Detect which cell encompasses the target text, then output its [X, Y] center coordinate. 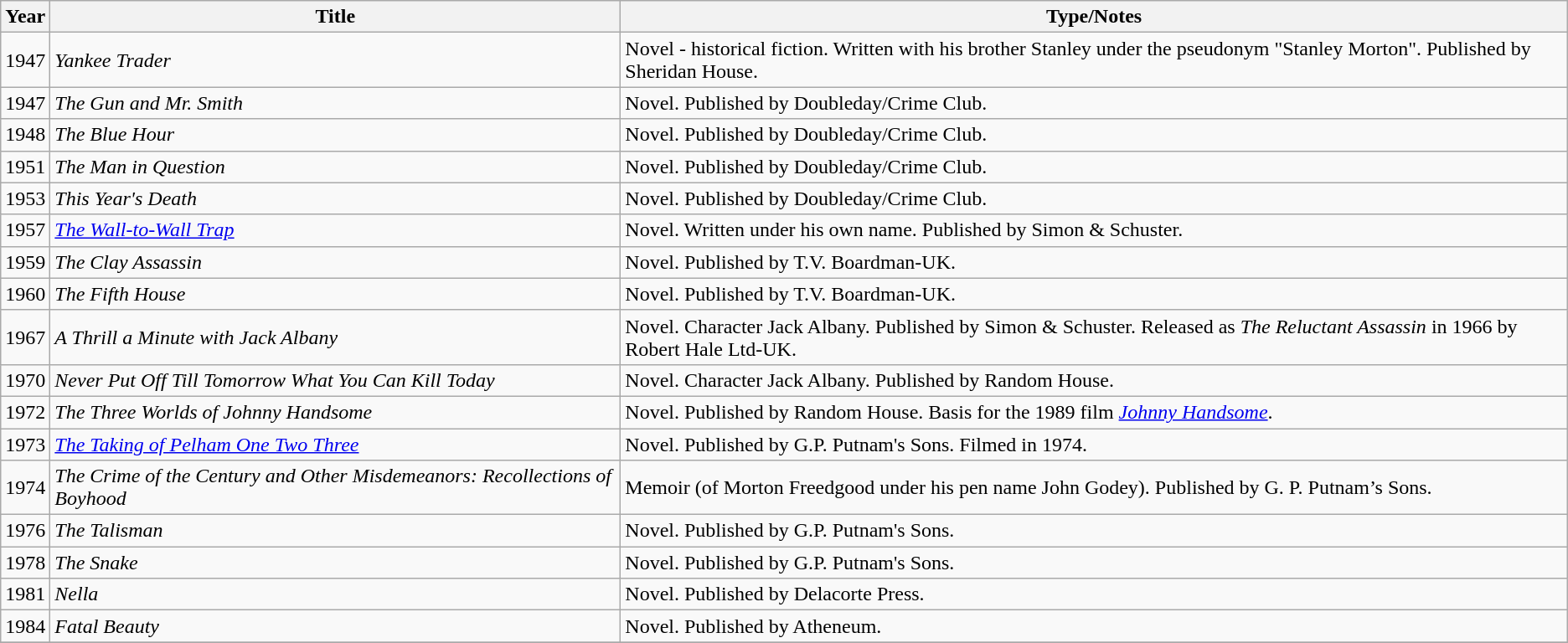
1948 [25, 135]
Nella [335, 594]
1984 [25, 626]
The Wall-to-Wall Trap [335, 230]
1951 [25, 167]
1981 [25, 594]
1973 [25, 445]
This Year's Death [335, 198]
The Gun and Mr. Smith [335, 103]
The Fifth House [335, 294]
The Talisman [335, 531]
The Blue Hour [335, 135]
Novel. Published by Random House. Basis for the 1989 film Johnny Handsome. [1094, 412]
Novel. Character Jack Albany. Published by Simon & Schuster. Released as The Reluctant Assassin in 1966 by Robert Hale Ltd-UK. [1094, 337]
Fatal Beauty [335, 626]
The Three Worlds of Johnny Handsome [335, 412]
The Man in Question [335, 167]
Novel. Written under his own name. Published by Simon & Schuster. [1094, 230]
Year [25, 17]
Memoir (of Morton Freedgood under his pen name John Godey). Published by G. P. Putnam’s Sons. [1094, 487]
1976 [25, 531]
The Snake [335, 563]
Never Put Off Till Tomorrow What You Can Kill Today [335, 380]
Yankee Trader [335, 60]
A Thrill a Minute with Jack Albany [335, 337]
1972 [25, 412]
Novel. Published by G.P. Putnam's Sons. Filmed in 1974. [1094, 445]
Title [335, 17]
Novel. Character Jack Albany. Published by Random House. [1094, 380]
The Crime of the Century and Other Misdemeanors: Recollections of Boyhood [335, 487]
1959 [25, 262]
1960 [25, 294]
1970 [25, 380]
Type/Notes [1094, 17]
1957 [25, 230]
1953 [25, 198]
The Clay Assassin [335, 262]
The Taking of Pelham One Two Three [335, 445]
1967 [25, 337]
Novel - historical fiction. Written with his brother Stanley under the pseudonym "Stanley Morton". Published by Sheridan House. [1094, 60]
Novel. Published by Atheneum. [1094, 626]
1974 [25, 487]
1978 [25, 563]
Novel. Published by Delacorte Press. [1094, 594]
